From the cell containing the given text, extract its center point as (X, Y) coordinate. 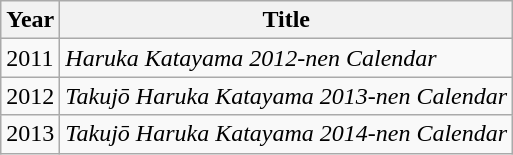
Title (286, 20)
2012 (30, 96)
2011 (30, 58)
Takujō Haruka Katayama 2013-nen Calendar (286, 96)
2013 (30, 134)
Year (30, 20)
Haruka Katayama 2012-nen Calendar (286, 58)
Takujō Haruka Katayama 2014-nen Calendar (286, 134)
